For the text-containing cell, return its midpoint in [x, y] coordinate format. 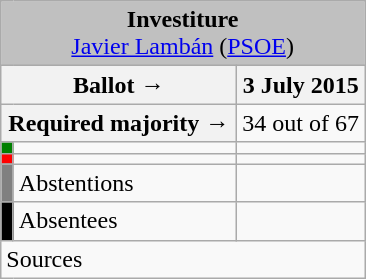
Abstentions [125, 183]
34 out of 67 [301, 123]
3 July 2015 [301, 85]
InvestitureJavier Lambán (PSOE) [183, 34]
Ballot → [119, 85]
Absentees [125, 221]
Sources [183, 259]
Required majority → [119, 123]
